Pinpoint the cell where the given text exists, returning its [X, Y] midpoint coordinate. 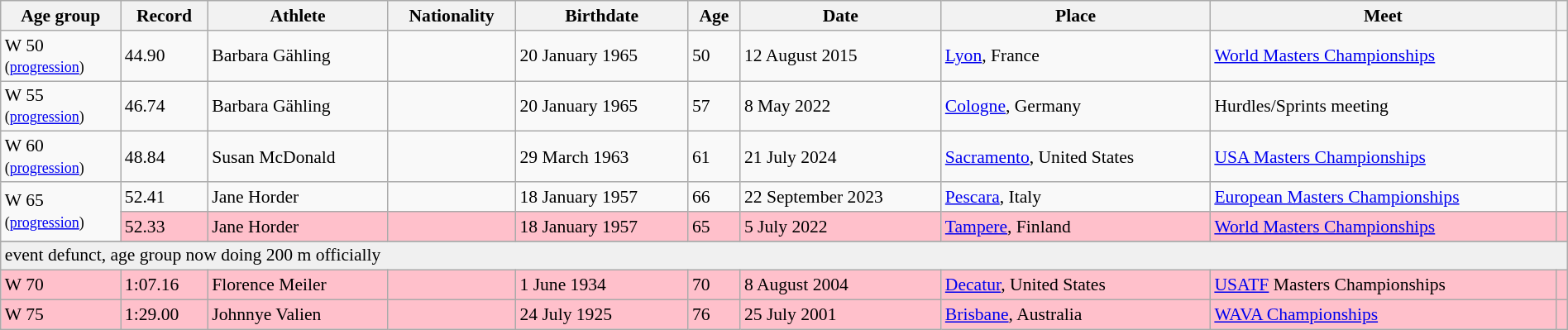
1:29.00 [164, 315]
1 June 1934 [602, 285]
Johnnye Valien [298, 315]
Sacramento, United States [1076, 157]
Age group [61, 16]
57 [715, 106]
12 August 2015 [840, 56]
22 September 2023 [840, 197]
Cologne, Germany [1076, 106]
5 July 2022 [840, 227]
Decatur, United States [1076, 285]
46.74 [164, 106]
29 March 1963 [602, 157]
Record [164, 16]
Date [840, 16]
1:07.16 [164, 285]
21 July 2024 [840, 157]
event defunct, age group now doing 200 m officially [784, 256]
52.33 [164, 227]
W 60 (progression) [61, 157]
76 [715, 315]
Brisbane, Australia [1076, 315]
W 75 [61, 315]
Age [715, 16]
52.41 [164, 197]
24 July 1925 [602, 315]
25 July 2001 [840, 315]
Susan McDonald [298, 157]
65 [715, 227]
Place [1076, 16]
W 70 [61, 285]
WAVA Championships [1383, 315]
Pescara, Italy [1076, 197]
Meet [1383, 16]
Tampere, Finland [1076, 227]
Florence Meiler [298, 285]
European Masters Championships [1383, 197]
Hurdles/Sprints meeting [1383, 106]
Birthdate [602, 16]
W 55 (progression) [61, 106]
USATF Masters Championships [1383, 285]
8 August 2004 [840, 285]
Lyon, France [1076, 56]
50 [715, 56]
8 May 2022 [840, 106]
61 [715, 157]
W 50 (progression) [61, 56]
48.84 [164, 157]
Nationality [452, 16]
66 [715, 197]
Athlete [298, 16]
70 [715, 285]
44.90 [164, 56]
USA Masters Championships [1383, 157]
W 65 (progression) [61, 212]
